Pinpoint the cell where the given text exists, returning its (x, y) midpoint coordinate. 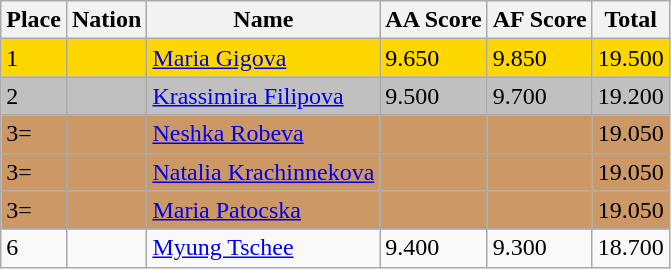
Nation (106, 20)
9.400 (434, 248)
18.700 (630, 248)
19.200 (630, 96)
9.500 (434, 96)
Natalia Krachinnekova (264, 172)
Maria Patocska (264, 210)
Neshka Robeva (264, 134)
Name (264, 20)
AA Score (434, 20)
Myung Tschee (264, 248)
Maria Gigova (264, 58)
2 (34, 96)
Total (630, 20)
AF Score (540, 20)
9.300 (540, 248)
Krassimira Filipova (264, 96)
Place (34, 20)
6 (34, 248)
9.700 (540, 96)
9.650 (434, 58)
1 (34, 58)
19.500 (630, 58)
9.850 (540, 58)
